Scan for the cell matching the given text and deliver its (x, y) coordinate at center. 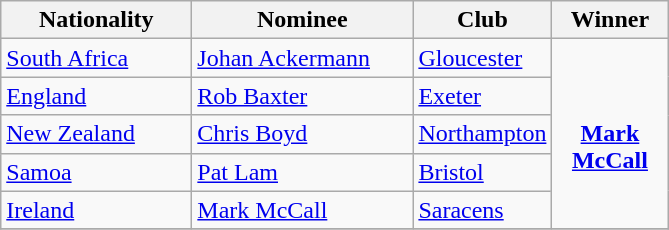
Bristol (482, 172)
Nominee (302, 20)
Exeter (482, 96)
Pat Lam (302, 172)
South Africa (96, 58)
Saracens (482, 210)
Winner (610, 20)
Chris Boyd (302, 134)
Gloucester (482, 58)
Johan Ackermann (302, 58)
Ireland (96, 210)
Club (482, 20)
Samoa (96, 172)
Nationality (96, 20)
Northampton (482, 134)
Rob Baxter (302, 96)
England (96, 96)
New Zealand (96, 134)
